From the cell containing the given text, extract its center point as [X, Y] coordinate. 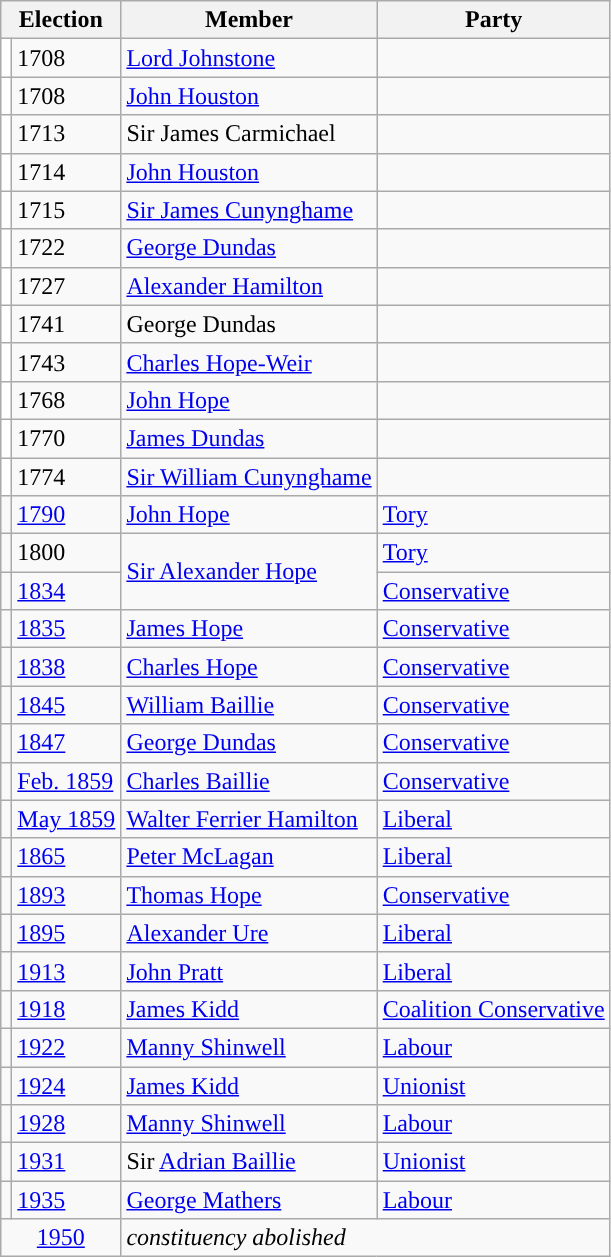
Charles Baillie [249, 781]
1770 [66, 438]
George Mathers [249, 1200]
1727 [66, 286]
1935 [66, 1200]
Peter McLagan [249, 857]
1847 [66, 743]
Walter Ferrier Hamilton [249, 819]
1834 [66, 591]
1714 [66, 172]
1743 [66, 362]
1741 [66, 324]
1713 [66, 134]
1928 [66, 1124]
1845 [66, 705]
Coalition Conservative [494, 1009]
Party [494, 20]
Thomas Hope [249, 895]
Charles Hope-Weir [249, 362]
1835 [66, 629]
William Baillie [249, 705]
Feb. 1859 [66, 781]
1800 [66, 553]
Alexander Hamilton [249, 286]
1774 [66, 477]
1715 [66, 210]
Member [249, 20]
1768 [66, 400]
1893 [66, 895]
May 1859 [66, 819]
Charles Hope [249, 667]
Alexander Ure [249, 933]
1722 [66, 248]
1950 [61, 1238]
1924 [66, 1085]
1838 [66, 667]
Election [61, 20]
1865 [66, 857]
Sir James Carmichael [249, 134]
Sir James Cunynghame [249, 210]
Sir Adrian Baillie [249, 1162]
John Pratt [249, 971]
1918 [66, 1009]
1931 [66, 1162]
1913 [66, 971]
James Hope [249, 629]
James Dundas [249, 438]
1895 [66, 933]
Sir William Cunynghame [249, 477]
Sir Alexander Hope [249, 572]
1922 [66, 1047]
constituency abolished [366, 1238]
Lord Johnstone [249, 58]
1790 [66, 515]
